Detect which cell encompasses the target text, then output its (X, Y) center coordinate. 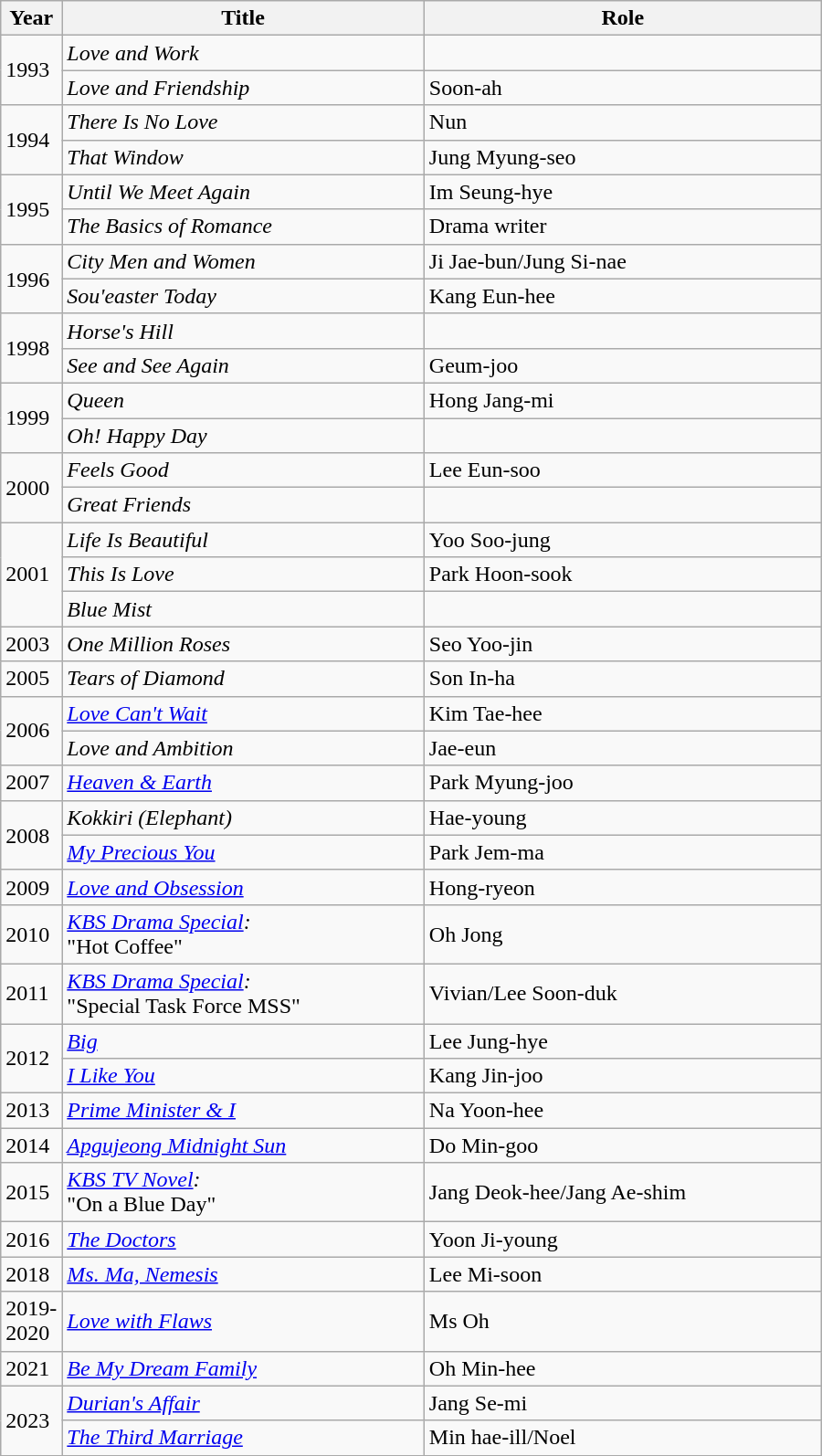
Role (623, 18)
2012 (31, 1058)
Queen (243, 400)
Seo Yoo-jin (623, 644)
This Is Love (243, 575)
Love with Flaws (243, 1321)
Oh! Happy Day (243, 436)
2011 (31, 994)
The Doctors (243, 1240)
Soon-ah (623, 88)
2019-2020 (31, 1321)
2005 (31, 679)
Be My Dream Family (243, 1368)
Ji Jae-bun/Jung Si-nae (623, 261)
Until We Meet Again (243, 192)
1996 (31, 279)
Park Myung-joo (623, 783)
2023 (31, 1420)
One Million Roses (243, 644)
2013 (31, 1111)
Big (243, 1040)
2010 (31, 934)
Great Friends (243, 505)
Ms Oh (623, 1321)
Life Is Beautiful (243, 540)
1994 (31, 140)
Love and Friendship (243, 88)
Jang Deok-hee/Jang Ae-shim (623, 1193)
City Men and Women (243, 261)
Kim Tae-hee (623, 713)
Blue Mist (243, 609)
Oh Min-hee (623, 1368)
I Like You (243, 1076)
Tears of Diamond (243, 679)
KBS TV Novel:"On a Blue Day" (243, 1193)
Kang Jin-joo (623, 1076)
Ms. Ma, Nemesis (243, 1274)
My Precious You (243, 852)
KBS Drama Special:"Hot Coffee" (243, 934)
Kokkiri (Elephant) (243, 818)
Love Can't Wait (243, 713)
Son In-ha (623, 679)
Park Jem-ma (623, 852)
2014 (31, 1145)
2003 (31, 644)
Apgujeong Midnight Sun (243, 1145)
Hong Jang-mi (623, 400)
That Window (243, 157)
2009 (31, 887)
KBS Drama Special:"Special Task Force MSS" (243, 994)
Park Hoon-sook (623, 575)
Hong-ryeon (623, 887)
Geum-joo (623, 365)
See and See Again (243, 365)
2015 (31, 1193)
Sou'easter Today (243, 296)
Im Seung-hye (623, 192)
Lee Mi-soon (623, 1274)
Love and Obsession (243, 887)
2007 (31, 783)
Do Min-goo (623, 1145)
2016 (31, 1240)
1999 (31, 417)
2008 (31, 835)
Nun (623, 122)
Hae-young (623, 818)
Vivian/Lee Soon-duk (623, 994)
Prime Minister & I (243, 1111)
Kang Eun-hee (623, 296)
1993 (31, 70)
Year (31, 18)
Love and Ambition (243, 748)
Durian's Affair (243, 1403)
Min hae-ill/Noel (623, 1438)
Horse's Hill (243, 331)
Jae-eun (623, 748)
Feels Good (243, 470)
Lee Jung-hye (623, 1040)
1998 (31, 348)
Love and Work (243, 53)
Oh Jong (623, 934)
Title (243, 18)
Jung Myung-seo (623, 157)
Yoo Soo-jung (623, 540)
2001 (31, 575)
Yoon Ji-young (623, 1240)
2006 (31, 731)
2021 (31, 1368)
Jang Se-mi (623, 1403)
2000 (31, 488)
Lee Eun-soo (623, 470)
1995 (31, 209)
Na Yoon-hee (623, 1111)
Drama writer (623, 227)
The Basics of Romance (243, 227)
There Is No Love (243, 122)
Heaven & Earth (243, 783)
2018 (31, 1274)
The Third Marriage (243, 1438)
